For the text-containing cell, return its midpoint in [x, y] coordinate format. 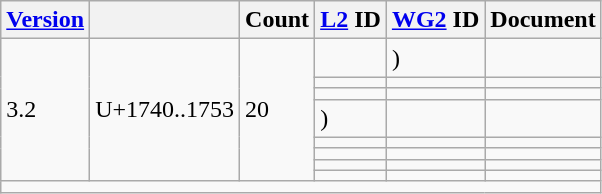
WG2 ID [435, 20]
Count [278, 20]
U+1740..1753 [165, 110]
L2 ID [351, 20]
3.2 [46, 110]
20 [278, 110]
Version [46, 20]
Document [543, 20]
